Output the [X, Y] coordinate of the center of the cell containing the given text.  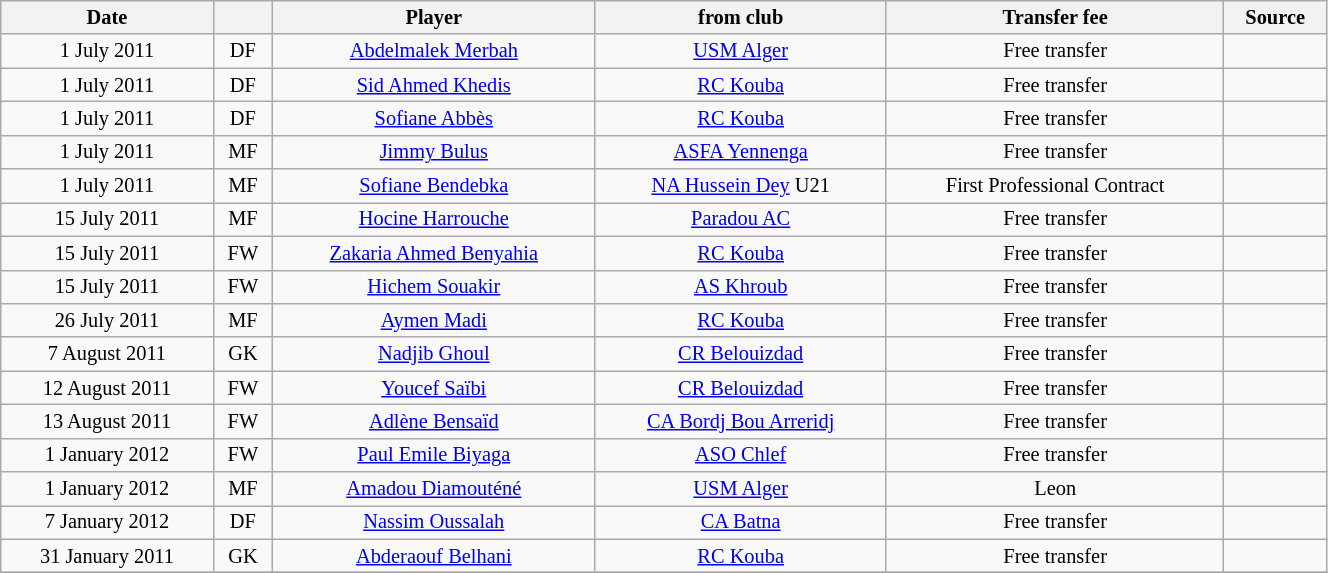
Date [107, 17]
Nadjib Ghoul [434, 354]
Hocine Harrouche [434, 219]
Hichem Souakir [434, 287]
Youcef Saïbi [434, 388]
26 July 2011 [107, 320]
Jimmy Bulus [434, 152]
ASO Chlef [740, 455]
Abderaouf Belhani [434, 556]
Sid Ahmed Khedis [434, 85]
Aymen Madi [434, 320]
Adlène Bensaïd [434, 421]
Player [434, 17]
Leon [1054, 489]
7 August 2011 [107, 354]
CA Bordj Bou Arreridj [740, 421]
Abdelmalek Merbah [434, 51]
Amadou Diamouténé [434, 489]
ASFA Yennenga [740, 152]
AS Khroub [740, 287]
Paradou AC [740, 219]
13 August 2011 [107, 421]
CA Batna [740, 522]
31 January 2011 [107, 556]
Paul Emile Biyaga [434, 455]
Sofiane Abbès [434, 118]
Transfer fee [1054, 17]
NA Hussein Dey U21 [740, 186]
First Professional Contract [1054, 186]
Zakaria Ahmed Benyahia [434, 253]
from club [740, 17]
7 January 2012 [107, 522]
Nassim Oussalah [434, 522]
Sofiane Bendebka [434, 186]
Source [1276, 17]
12 August 2011 [107, 388]
